Identify which cell holds the provided text, then report its [X, Y] central coordinate. 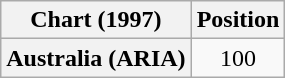
Position [238, 20]
100 [238, 58]
Australia (ARIA) [96, 58]
Chart (1997) [96, 20]
